Output the (x, y) coordinate of the center of the cell containing the given text.  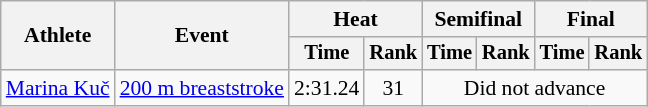
Semifinal (478, 19)
Marina Kuč (58, 88)
Final (591, 19)
31 (393, 88)
Did not advance (534, 88)
Athlete (58, 36)
Event (202, 36)
Heat (356, 19)
200 m breaststroke (202, 88)
2:31.24 (326, 88)
